Find where the given text appears and provide that cell's center as (x, y) coordinate. 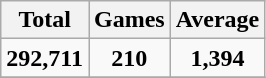
1,394 (218, 58)
Games (129, 20)
210 (129, 58)
Total (45, 20)
Average (218, 20)
292,711 (45, 58)
